Capture the cell that displays the provided text and extract its [x, y] central coordinate. 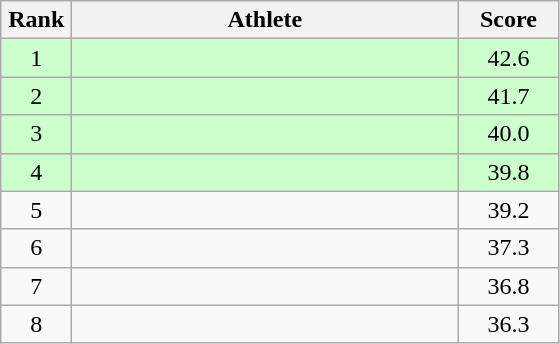
7 [36, 286]
Rank [36, 20]
39.2 [508, 210]
Score [508, 20]
3 [36, 134]
1 [36, 58]
36.8 [508, 286]
37.3 [508, 248]
8 [36, 324]
Athlete [265, 20]
41.7 [508, 96]
6 [36, 248]
5 [36, 210]
36.3 [508, 324]
2 [36, 96]
39.8 [508, 172]
4 [36, 172]
40.0 [508, 134]
42.6 [508, 58]
